Determine the (X, Y) coordinate at the center of the cell enclosing the given text.  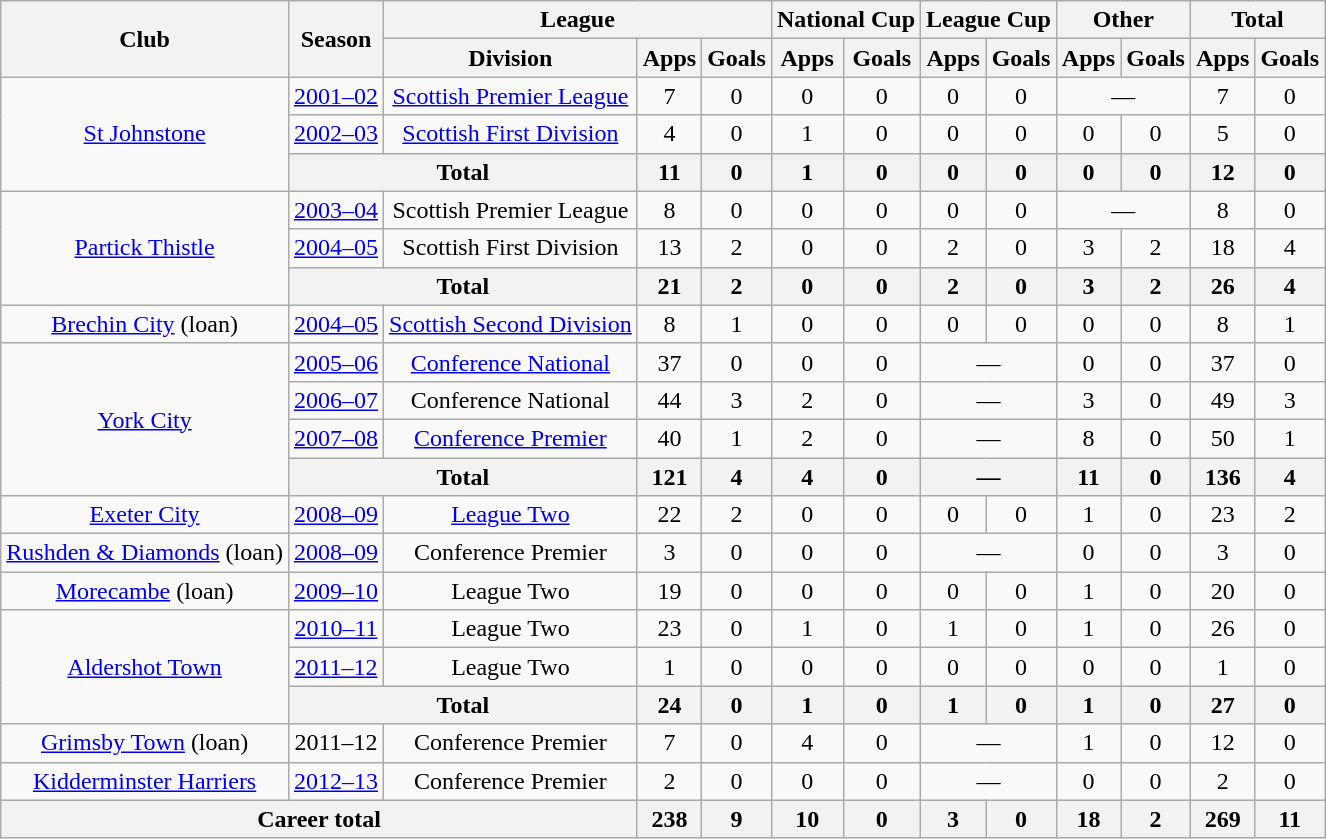
269 (1222, 819)
20 (1222, 591)
27 (1222, 705)
2005–06 (336, 362)
2003–04 (336, 210)
York City (145, 419)
Career total (319, 819)
Grimsby Town (loan) (145, 743)
5 (1222, 134)
Club (145, 39)
2007–08 (336, 438)
National Cup (846, 20)
22 (669, 515)
Partick Thistle (145, 248)
2012–13 (336, 781)
10 (807, 819)
2002–03 (336, 134)
44 (669, 400)
Scottish Second Division (511, 324)
21 (669, 286)
Rushden & Diamonds (loan) (145, 553)
13 (669, 248)
League Cup (989, 20)
2001–02 (336, 96)
121 (669, 477)
Brechin City (loan) (145, 324)
Aldershot Town (145, 667)
Season (336, 39)
St Johnstone (145, 134)
Exeter City (145, 515)
2009–10 (336, 591)
2010–11 (336, 629)
24 (669, 705)
238 (669, 819)
Morecambe (loan) (145, 591)
136 (1222, 477)
Other (1123, 20)
9 (737, 819)
40 (669, 438)
2006–07 (336, 400)
Kidderminster Harriers (145, 781)
Division (511, 58)
49 (1222, 400)
League (578, 20)
19 (669, 591)
50 (1222, 438)
